Find where the given text appears and provide that cell's center as [X, Y] coordinate. 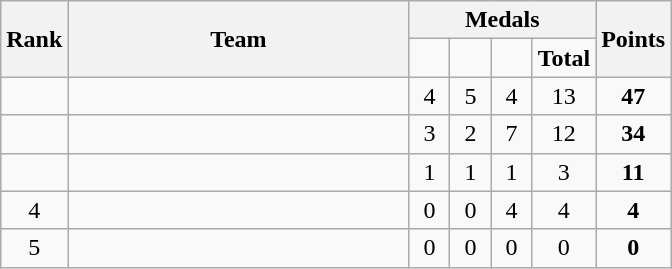
Medals [502, 20]
Total [564, 58]
7 [512, 134]
34 [634, 134]
47 [634, 96]
Rank [34, 39]
Points [634, 39]
2 [470, 134]
12 [564, 134]
11 [634, 172]
13 [564, 96]
Team [238, 39]
